Capture the cell that displays the provided text and extract its [x, y] central coordinate. 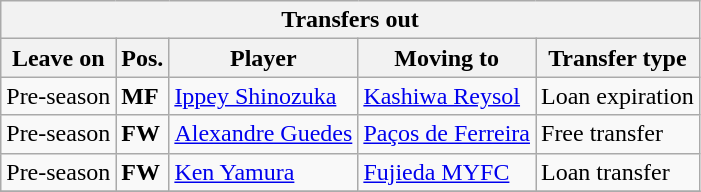
Ken Yamura [264, 172]
Transfer type [618, 58]
Fujieda MYFC [447, 172]
Pos. [142, 58]
Paços de Ferreira [447, 134]
Alexandre Guedes [264, 134]
MF [142, 96]
Free transfer [618, 134]
Loan expiration [618, 96]
Kashiwa Reysol [447, 96]
Loan transfer [618, 172]
Transfers out [350, 20]
Moving to [447, 58]
Ippey Shinozuka [264, 96]
Player [264, 58]
Leave on [58, 58]
